Return (X, Y) of the center of cell containing provided text 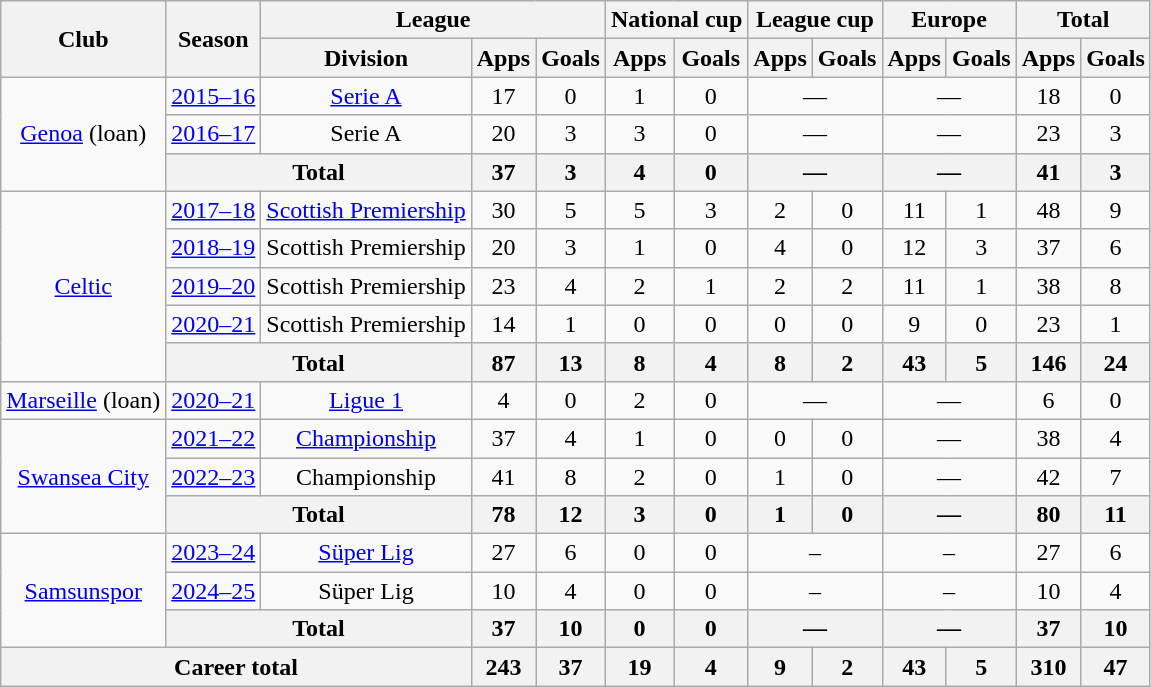
2019–20 (214, 286)
Samsunspor (84, 591)
87 (503, 362)
7 (1116, 477)
Season (214, 39)
13 (571, 362)
42 (1048, 477)
2024–25 (214, 591)
30 (503, 210)
17 (503, 96)
2023–24 (214, 553)
National cup (676, 20)
2016–17 (214, 134)
310 (1048, 667)
Ligue 1 (366, 400)
Celtic (84, 286)
146 (1048, 362)
League cup (815, 20)
2015–16 (214, 96)
Europe (949, 20)
18 (1048, 96)
Swansea City (84, 476)
2021–22 (214, 438)
Club (84, 39)
243 (503, 667)
19 (639, 667)
14 (503, 324)
47 (1116, 667)
League (434, 20)
Genoa (loan) (84, 134)
80 (1048, 515)
2022–23 (214, 477)
48 (1048, 210)
Division (366, 58)
Career total (236, 667)
24 (1116, 362)
2017–18 (214, 210)
2018–19 (214, 248)
78 (503, 515)
Marseille (loan) (84, 400)
